Locate the cell with the specified text and output its [x, y] center coordinate. 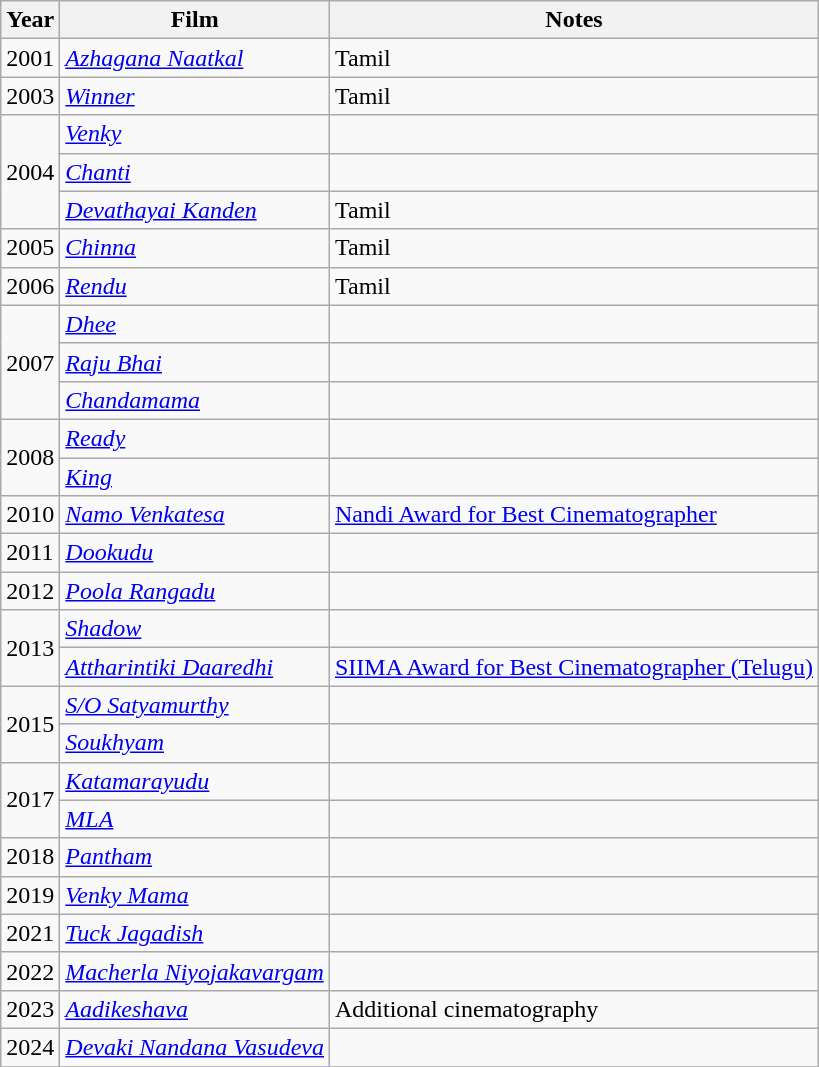
Additional cinematography [574, 1009]
Year [30, 20]
Devathayai Kanden [195, 210]
2007 [30, 362]
Dookudu [195, 553]
Tuck Jagadish [195, 933]
Devaki Nandana Vasudeva [195, 1047]
S/O Satyamurthy [195, 705]
Nandi Award for Best Cinematographer [574, 515]
2011 [30, 553]
2023 [30, 1009]
2008 [30, 457]
2012 [30, 591]
2018 [30, 857]
Namo Venkatesa [195, 515]
Winner [195, 96]
2024 [30, 1047]
Macherla Niyojakavargam [195, 971]
Chandamama [195, 400]
Attharintiki Daaredhi [195, 667]
King [195, 477]
Chanti [195, 172]
2003 [30, 96]
Film [195, 20]
2010 [30, 515]
Dhee [195, 324]
Chinna [195, 248]
2005 [30, 248]
Raju Bhai [195, 362]
Aadikeshava [195, 1009]
2001 [30, 58]
2017 [30, 800]
2022 [30, 971]
Rendu [195, 286]
Shadow [195, 629]
Notes [574, 20]
Poola Rangadu [195, 591]
Venky Mama [195, 895]
2006 [30, 286]
Soukhyam [195, 743]
Katamarayudu [195, 781]
2015 [30, 724]
2021 [30, 933]
Pantham [195, 857]
2004 [30, 172]
Ready [195, 438]
SIIMA Award for Best Cinematographer (Telugu) [574, 667]
2019 [30, 895]
Azhagana Naatkal [195, 58]
2013 [30, 648]
MLA [195, 819]
Venky [195, 134]
